Return [x, y] of the center of cell containing provided text 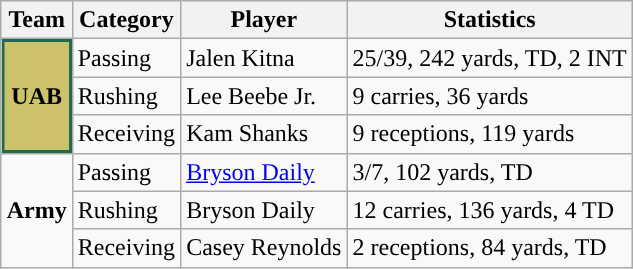
Army [36, 210]
9 receptions, 119 yards [490, 134]
Category [126, 20]
9 carries, 36 yards [490, 96]
Jalen Kitna [264, 58]
Kam Shanks [264, 134]
Team [36, 20]
25/39, 242 yards, TD, 2 INT [490, 58]
Player [264, 20]
Casey Reynolds [264, 248]
UAB [36, 96]
2 receptions, 84 yards, TD [490, 248]
Lee Beebe Jr. [264, 96]
Statistics [490, 20]
3/7, 102 yards, TD [490, 172]
12 carries, 136 yards, 4 TD [490, 210]
